For the text-containing cell, return its midpoint in [x, y] coordinate format. 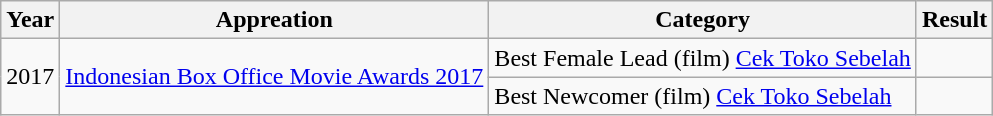
Best Newcomer (film) Cek Toko Sebelah [703, 96]
Year [30, 20]
Result [954, 20]
Best Female Lead (film) Cek Toko Sebelah [703, 58]
Appreation [274, 20]
Category [703, 20]
Indonesian Box Office Movie Awards 2017 [274, 77]
2017 [30, 77]
